Return [X, Y] of the center of cell containing provided text 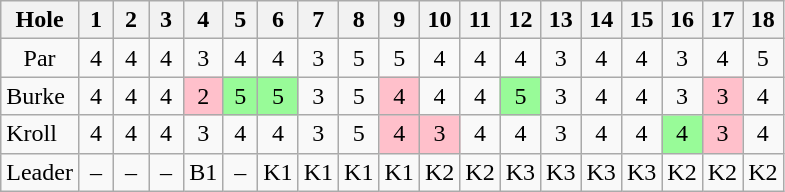
9 [399, 20]
Par [40, 58]
Kroll [40, 134]
6 [278, 20]
Burke [40, 96]
Hole [40, 20]
10 [439, 20]
18 [763, 20]
8 [359, 20]
17 [722, 20]
7 [318, 20]
15 [641, 20]
1 [96, 20]
14 [601, 20]
Leader [40, 172]
11 [480, 20]
13 [561, 20]
12 [520, 20]
B1 [204, 172]
16 [682, 20]
